Detect which cell encompasses the target text, then output its [X, Y] center coordinate. 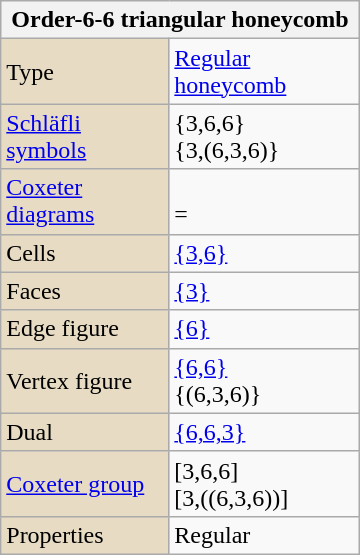
Edge figure [85, 329]
Coxeter diagrams [85, 202]
{3} [264, 291]
Type [85, 72]
Coxeter group [85, 484]
Faces [85, 291]
= [264, 202]
{6,6} {(6,3,6)} [264, 380]
{3,6} [264, 253]
Order-6-6 triangular honeycomb [180, 20]
[3,6,6][3,((6,3,6))] [264, 484]
{6,6,3} [264, 432]
Dual [85, 432]
Properties [85, 535]
Schläfli symbols [85, 136]
{3,6,6}{3,(6,3,6)} [264, 136]
Cells [85, 253]
Regular honeycomb [264, 72]
{6} [264, 329]
Vertex figure [85, 380]
Regular [264, 535]
